Determine the [x, y] coordinate at the center of the cell enclosing the given text.  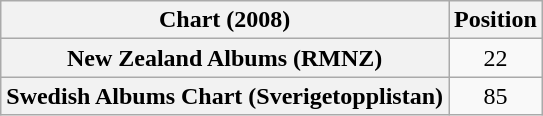
22 [496, 58]
Position [496, 20]
Chart (2008) [225, 20]
85 [496, 96]
New Zealand Albums (RMNZ) [225, 58]
Swedish Albums Chart (Sverigetopplistan) [225, 96]
